Return the [X, Y] coordinate for the center point of the cell that contains the specified text.  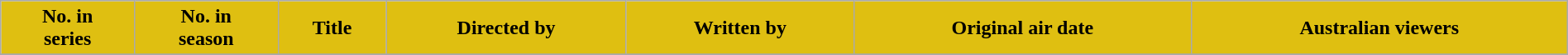
Directed by [506, 28]
Title [332, 28]
Australian viewers [1379, 28]
Written by [739, 28]
No. inseries [68, 28]
Original air date [1022, 28]
No. inseason [206, 28]
